Capture the cell that displays the provided text and extract its (x, y) central coordinate. 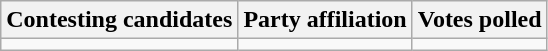
Votes polled (480, 20)
Contesting candidates (120, 20)
Party affiliation (325, 20)
